For the text-containing cell, return its midpoint in (x, y) coordinate format. 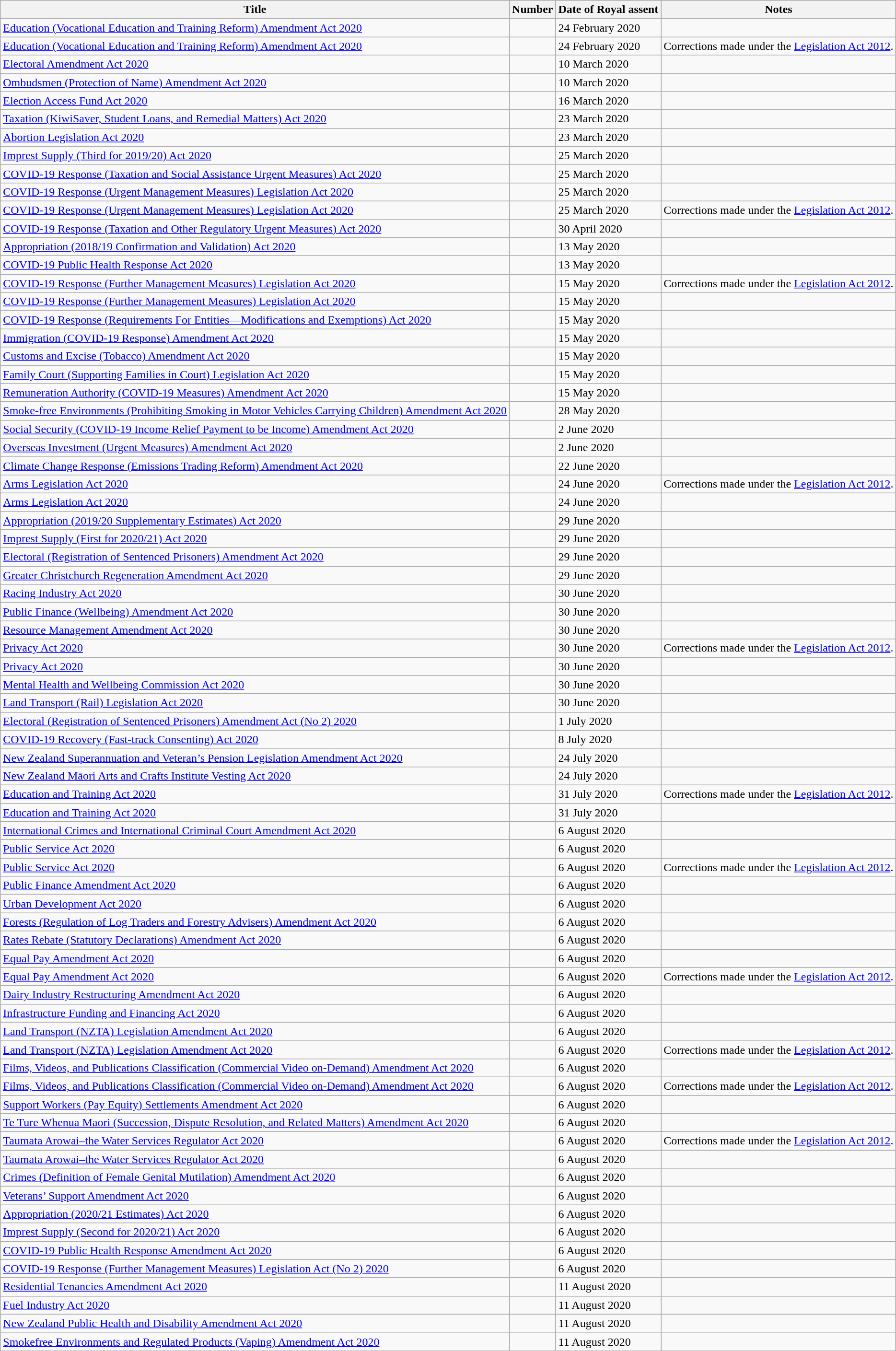
COVID-19 Response (Taxation and Other Regulatory Urgent Measures) Act 2020 (255, 229)
COVID-19 Response (Further Management Measures) Legislation Act (No 2) 2020 (255, 1269)
16 March 2020 (608, 101)
Public Finance (Wellbeing) Amendment Act 2020 (255, 612)
Resource Management Amendment Act 2020 (255, 630)
Number (533, 10)
Abortion Legislation Act 2020 (255, 137)
Public Finance Amendment Act 2020 (255, 885)
Title (255, 10)
1 July 2020 (608, 721)
Electoral (Registration of Sentenced Prisoners) Amendment Act (No 2) 2020 (255, 721)
Mental Health and Wellbeing Commission Act 2020 (255, 685)
Smoke-free Environments (Prohibiting Smoking in Motor Vehicles Carrying Children) Amendment Act 2020 (255, 411)
Imprest Supply (Third for 2019/20) Act 2020 (255, 155)
Rates Rebate (Statutory Declarations) Amendment Act 2020 (255, 940)
Imprest Supply (Second for 2020/21) Act 2020 (255, 1232)
Urban Development Act 2020 (255, 904)
Support Workers (Pay Equity) Settlements Amendment Act 2020 (255, 1104)
New Zealand Māori Arts and Crafts Institute Vesting Act 2020 (255, 776)
Te Ture Whenua Maori (Succession, Dispute Resolution, and Related Matters) Amendment Act 2020 (255, 1123)
COVID-19 Response (Taxation and Social Assistance Urgent Measures) Act 2020 (255, 174)
Appropriation (2020/21 Estimates) Act 2020 (255, 1214)
Family Court (Supporting Families in Court) Legislation Act 2020 (255, 374)
Taxation (KiwiSaver, Student Loans, and Remedial Matters) Act 2020 (255, 119)
Ombudsmen (Protection of Name) Amendment Act 2020 (255, 82)
Infrastructure Funding and Financing Act 2020 (255, 1013)
28 May 2020 (608, 411)
Customs and Excise (Tobacco) Amendment Act 2020 (255, 356)
Crimes (Definition of Female Genital Mutilation) Amendment Act 2020 (255, 1177)
COVID-19 Public Health Response Amendment Act 2020 (255, 1250)
Imprest Supply (First for 2020/21) Act 2020 (255, 539)
Climate Change Response (Emissions Trading Reform) Amendment Act 2020 (255, 466)
Social Security (COVID-19 Income Relief Payment to be Income) Amendment Act 2020 (255, 429)
Residential Tenancies Amendment Act 2020 (255, 1287)
Electoral Amendment Act 2020 (255, 64)
30 April 2020 (608, 229)
COVID-19 Public Health Response Act 2020 (255, 265)
New Zealand Superannuation and Veteran’s Pension Legislation Amendment Act 2020 (255, 757)
Overseas Investment (Urgent Measures) Amendment Act 2020 (255, 447)
Remuneration Authority (COVID-19 Measures) Amendment Act 2020 (255, 393)
Veterans’ Support Amendment Act 2020 (255, 1196)
8 July 2020 (608, 739)
Appropriation (2019/20 Supplementary Estimates) Act 2020 (255, 520)
COVID-19 Response (Requirements For Entities—Modifications and Exemptions) Act 2020 (255, 320)
Date of Royal assent (608, 10)
Immigration (COVID-19 Response) Amendment Act 2020 (255, 338)
New Zealand Public Health and Disability Amendment Act 2020 (255, 1323)
Racing Industry Act 2020 (255, 594)
Electoral (Registration of Sentenced Prisoners) Amendment Act 2020 (255, 557)
Land Transport (Rail) Legislation Act 2020 (255, 703)
Greater Christchurch Regeneration Amendment Act 2020 (255, 575)
International Crimes and International Criminal Court Amendment Act 2020 (255, 831)
Smokefree Environments and Regulated Products (Vaping) Amendment Act 2020 (255, 1341)
Election Access Fund Act 2020 (255, 101)
COVID-19 Recovery (Fast-track Consenting) Act 2020 (255, 739)
Appropriation (2018/19 Confirmation and Validation) Act 2020 (255, 247)
22 June 2020 (608, 466)
Forests (Regulation of Log Traders and Forestry Advisers) Amendment Act 2020 (255, 922)
Notes (779, 10)
Dairy Industry Restructuring Amendment Act 2020 (255, 995)
Fuel Industry Act 2020 (255, 1305)
